Find where the given text appears and provide that cell's center as (X, Y) coordinate. 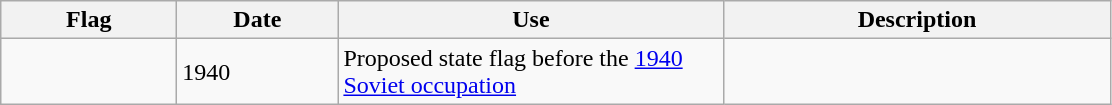
Flag (89, 20)
Date (258, 20)
Proposed state flag before the 1940 Soviet occupation (531, 72)
Description (917, 20)
1940 (258, 72)
Use (531, 20)
